Output the [X, Y] coordinate of the center of the cell containing the given text.  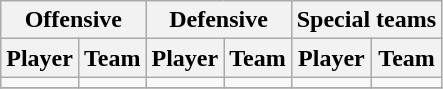
Offensive [74, 20]
Special teams [366, 20]
Defensive [218, 20]
